Scan for the cell matching the given text and deliver its [x, y] coordinate at center. 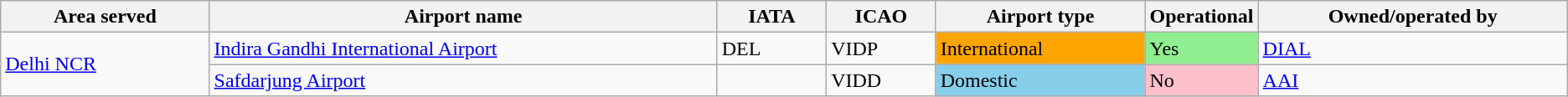
VIDP [881, 48]
VIDD [881, 80]
Safdarjung Airport [463, 80]
DEL [771, 48]
International [1040, 48]
AAI [1412, 80]
No [1201, 80]
Indira Gandhi International Airport [463, 48]
Airport name [463, 17]
Domestic [1040, 80]
Airport type [1040, 17]
IATA [771, 17]
Yes [1201, 48]
ICAO [881, 17]
DIAL [1412, 48]
Area served [106, 17]
Operational [1201, 17]
Owned/operated by [1412, 17]
Delhi NCR [106, 64]
